Scan for the cell matching the given text and deliver its (X, Y) coordinate at center. 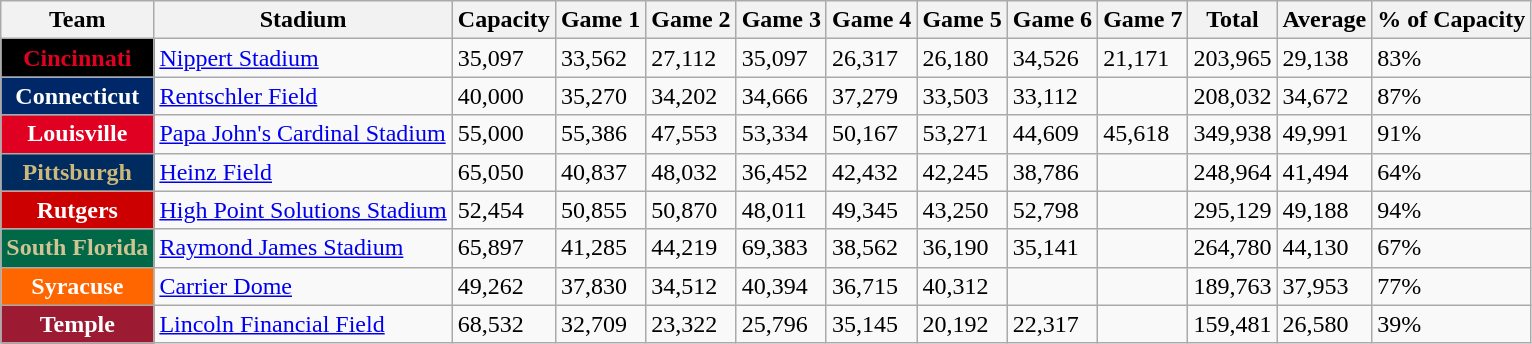
35,270 (600, 96)
48,032 (691, 172)
Game 2 (691, 20)
40,000 (504, 96)
49,188 (1324, 210)
203,965 (1232, 58)
Pittsburgh (78, 172)
26,180 (962, 58)
65,897 (504, 248)
49,345 (871, 210)
69,383 (781, 248)
High Point Solutions Stadium (303, 210)
50,167 (871, 134)
65,050 (504, 172)
91% (1452, 134)
% of Capacity (1452, 20)
52,798 (1052, 210)
189,763 (1232, 286)
34,202 (691, 96)
Rutgers (78, 210)
55,000 (504, 134)
32,709 (600, 324)
349,938 (1232, 134)
Game 5 (962, 20)
50,855 (600, 210)
34,666 (781, 96)
33,503 (962, 96)
40,312 (962, 286)
159,481 (1232, 324)
94% (1452, 210)
42,245 (962, 172)
21,171 (1143, 58)
Game 6 (1052, 20)
Rentschler Field (303, 96)
83% (1452, 58)
36,190 (962, 248)
208,032 (1232, 96)
Game 4 (871, 20)
264,780 (1232, 248)
36,715 (871, 286)
27,112 (691, 58)
67% (1452, 248)
Cincinnati (78, 58)
40,394 (781, 286)
Average (1324, 20)
33,112 (1052, 96)
248,964 (1232, 172)
55,386 (600, 134)
44,219 (691, 248)
49,991 (1324, 134)
295,129 (1232, 210)
41,285 (600, 248)
44,609 (1052, 134)
64% (1452, 172)
53,271 (962, 134)
Stadium (303, 20)
34,526 (1052, 58)
Papa John's Cardinal Stadium (303, 134)
40,837 (600, 172)
48,011 (781, 210)
37,830 (600, 286)
68,532 (504, 324)
37,953 (1324, 286)
Raymond James Stadium (303, 248)
49,262 (504, 286)
Heinz Field (303, 172)
Carrier Dome (303, 286)
53,334 (781, 134)
25,796 (781, 324)
35,145 (871, 324)
38,786 (1052, 172)
Syracuse (78, 286)
50,870 (691, 210)
44,130 (1324, 248)
Nippert Stadium (303, 58)
Game 3 (781, 20)
77% (1452, 286)
Game 7 (1143, 20)
38,562 (871, 248)
45,618 (1143, 134)
29,138 (1324, 58)
Louisville (78, 134)
23,322 (691, 324)
26,580 (1324, 324)
22,317 (1052, 324)
South Florida (78, 248)
Capacity (504, 20)
Game 1 (600, 20)
87% (1452, 96)
34,672 (1324, 96)
39% (1452, 324)
41,494 (1324, 172)
52,454 (504, 210)
Total (1232, 20)
43,250 (962, 210)
20,192 (962, 324)
35,141 (1052, 248)
33,562 (600, 58)
34,512 (691, 286)
37,279 (871, 96)
Temple (78, 324)
Team (78, 20)
36,452 (781, 172)
47,553 (691, 134)
Connecticut (78, 96)
26,317 (871, 58)
Lincoln Financial Field (303, 324)
42,432 (871, 172)
